Determine the (X, Y) coordinate at the center of the cell enclosing the given text.  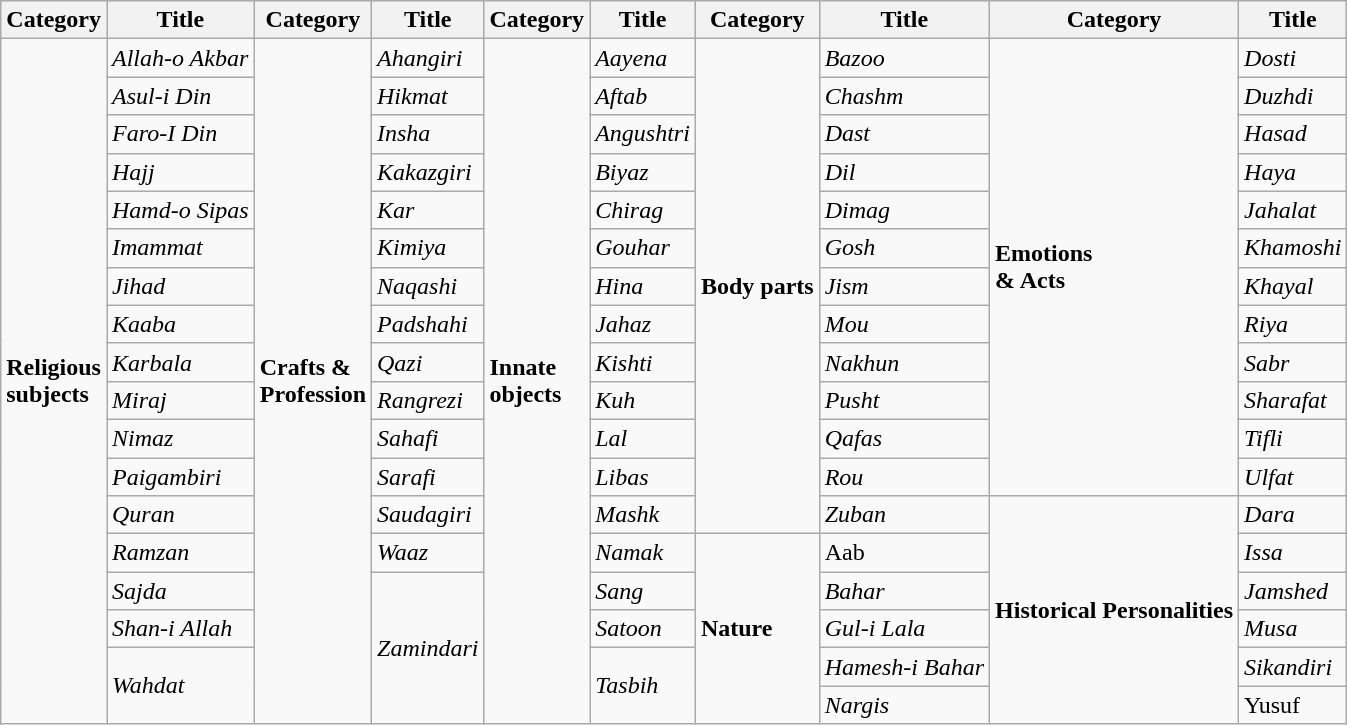
Jism (904, 286)
Biyaz (643, 172)
Karbala (180, 362)
Body parts (757, 286)
Namak (643, 553)
Imammat (180, 248)
Dara (1293, 515)
Haya (1293, 172)
Zuban (904, 515)
Nakhun (904, 362)
Musa (1293, 629)
Jahaz (643, 324)
Kishti (643, 362)
Rangrezi (428, 400)
Gouhar (643, 248)
Sabr (1293, 362)
Qafas (904, 438)
Emotions& Acts (1114, 268)
Faro-I Din (180, 134)
Allah-o Akbar (180, 58)
Dimag (904, 210)
Hajj (180, 172)
Sarafi (428, 477)
Riya (1293, 324)
Sharafat (1293, 400)
Hikmat (428, 96)
Dast (904, 134)
Satoon (643, 629)
Tasbih (643, 686)
Ulfat (1293, 477)
Zamindari (428, 648)
Nargis (904, 705)
Paigambiri (180, 477)
Issa (1293, 553)
Saudagiri (428, 515)
Kakazgiri (428, 172)
Chirag (643, 210)
Jamshed (1293, 591)
Ramzan (180, 553)
Sahafi (428, 438)
Aftab (643, 96)
Gosh (904, 248)
Angushtri (643, 134)
Wahdat (180, 686)
Miraj (180, 400)
Dil (904, 172)
Rou (904, 477)
Sang (643, 591)
Ahangiri (428, 58)
Jihad (180, 286)
Libas (643, 477)
Shan-i Allah (180, 629)
Khayal (1293, 286)
Padshahi (428, 324)
Nature (757, 629)
Bazoo (904, 58)
Jahalat (1293, 210)
Tifli (1293, 438)
Khamoshi (1293, 248)
Yusuf (1293, 705)
Dosti (1293, 58)
Sajda (180, 591)
Insha (428, 134)
Sikandiri (1293, 667)
Asul-i Din (180, 96)
Hina (643, 286)
Mashk (643, 515)
Kimiya (428, 248)
Qazi (428, 362)
Aab (904, 553)
Quran (180, 515)
Aayena (643, 58)
Lal (643, 438)
Innateobjects (537, 382)
Historical Personalities (1114, 610)
Hamesh-i Bahar (904, 667)
Naqashi (428, 286)
Chashm (904, 96)
Hasad (1293, 134)
Nimaz (180, 438)
Mou (904, 324)
Kar (428, 210)
Bahar (904, 591)
Hamd-o Sipas (180, 210)
Crafts &Profession (312, 382)
Kaaba (180, 324)
Duzhdi (1293, 96)
Kuh (643, 400)
Gul-i Lala (904, 629)
Religioussubjects (54, 382)
Waaz (428, 553)
Pusht (904, 400)
